Determine the [x, y] coordinate at the center of the cell enclosing the given text.  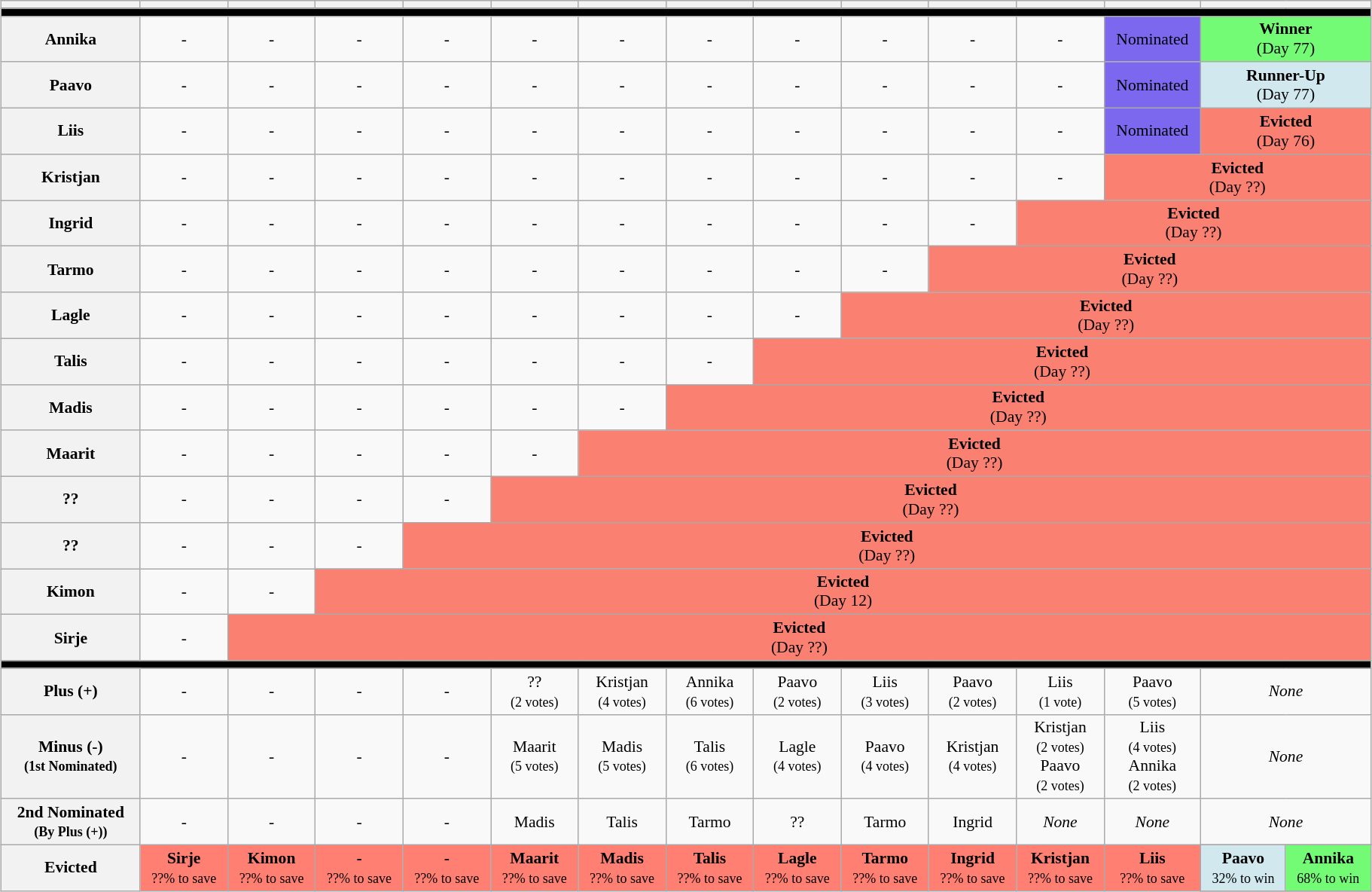
Evicted (Day 76) [1286, 131]
??(2 votes) [535, 692]
Kristjan??% to save [1060, 868]
Ingrid??% to save [972, 868]
Maarit(5 votes) [535, 756]
Kimon??% to save [271, 868]
Sirje [71, 637]
Annika(6 votes) [709, 692]
Madis(5 votes) [622, 756]
Liis [71, 131]
Liis(4 votes)Annika(2 votes) [1152, 756]
Annika [71, 39]
Lagle??% to save [797, 868]
Paavo [71, 86]
Minus (-)(1st Nominated) [71, 756]
Lagle(4 votes) [797, 756]
2nd Nominated(By Plus (+)) [71, 823]
Maarit [71, 454]
Paavo32% to win [1244, 868]
Annika68% to win [1328, 868]
Plus (+) [71, 692]
Liis??% to save [1152, 868]
Evicted (Day 12) [843, 592]
Runner-Up (Day 77) [1286, 86]
Paavo(5 votes) [1152, 692]
Lagle [71, 315]
Talis(6 votes) [709, 756]
Evicted [71, 868]
Talis??% to save [709, 868]
Liis(3 votes) [885, 692]
Maarit??% to save [535, 868]
Kristjan [71, 178]
Kimon [71, 592]
Liis(1 vote) [1060, 692]
Madis??% to save [622, 868]
Sirje??% to save [184, 868]
Kristjan(2 votes)Paavo(2 votes) [1060, 756]
Tarmo??% to save [885, 868]
Winner (Day 77) [1286, 39]
Paavo(4 votes) [885, 756]
